Scan for the cell matching the given text and deliver its [x, y] coordinate at center. 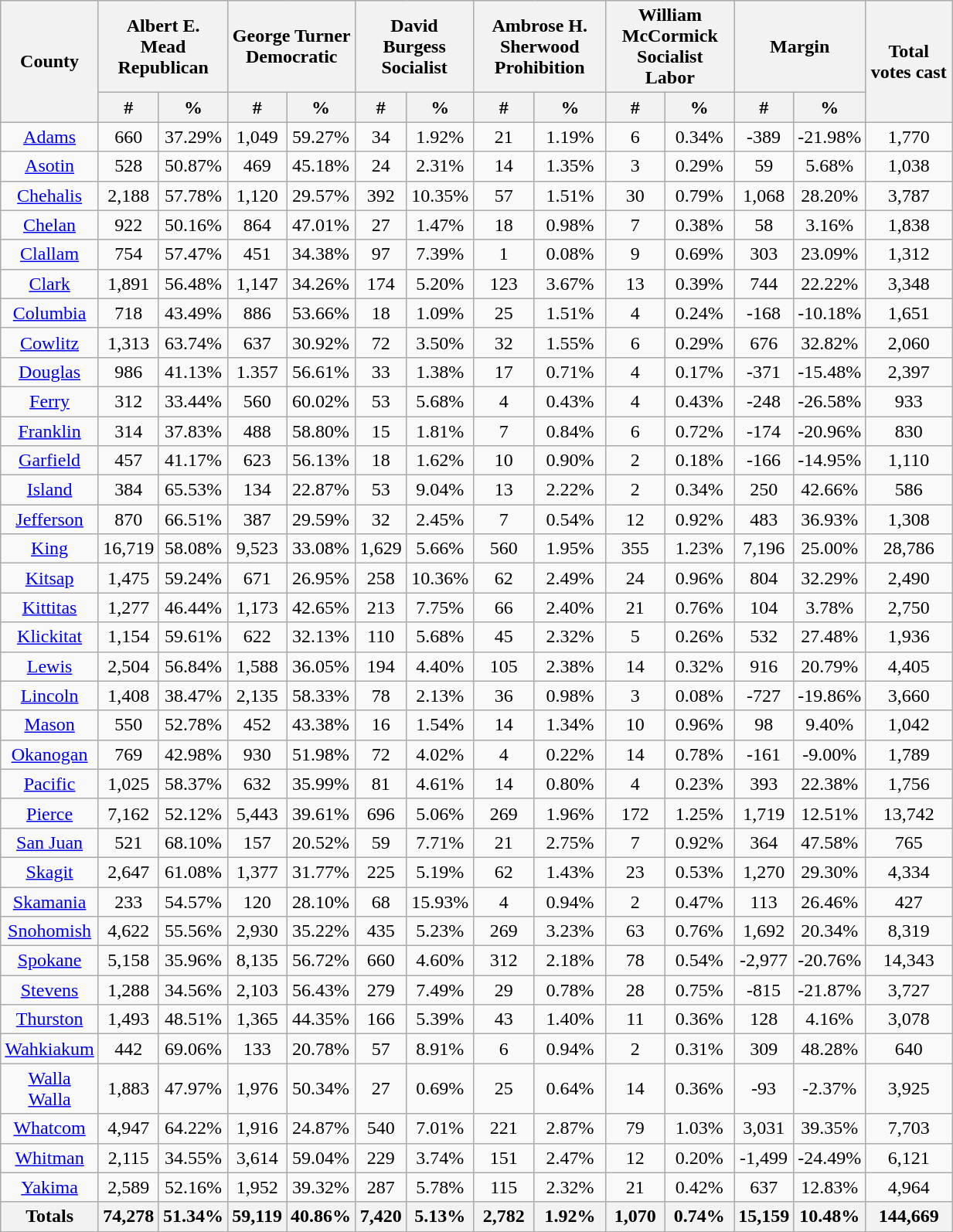
17 [503, 372]
0.80% [570, 784]
28.10% [322, 902]
Mason [49, 725]
9.40% [830, 725]
287 [381, 1187]
28.20% [830, 196]
886 [257, 313]
5.23% [441, 931]
-2,977 [764, 961]
1.95% [570, 549]
7,196 [764, 549]
392 [381, 196]
1,365 [257, 1019]
696 [381, 813]
1,038 [909, 166]
45 [503, 637]
48.28% [830, 1049]
23 [635, 872]
32.13% [322, 637]
William McCormickSocialist Labor [670, 46]
56.43% [322, 990]
1,475 [128, 578]
1,049 [257, 137]
0.72% [699, 431]
5.06% [441, 813]
1,719 [764, 813]
9.04% [441, 490]
309 [764, 1049]
303 [764, 254]
5.66% [441, 549]
40.86% [322, 1217]
-1,499 [764, 1158]
718 [128, 313]
14,343 [909, 961]
1,692 [764, 931]
20.78% [322, 1049]
50.16% [193, 225]
2,930 [257, 931]
-24.49% [830, 1158]
0.18% [699, 461]
32.29% [830, 578]
1 [503, 254]
384 [128, 490]
0.17% [699, 372]
488 [257, 431]
1.38% [441, 372]
66.51% [193, 519]
3.16% [830, 225]
56.72% [322, 961]
922 [128, 225]
213 [381, 607]
San Juan [49, 842]
58 [764, 225]
157 [257, 842]
-93 [764, 1088]
51.98% [322, 754]
Pierce [49, 813]
194 [381, 666]
Lewis [49, 666]
1,277 [128, 607]
3.74% [441, 1158]
35.99% [322, 784]
Ambrose H. SherwoodProhibition [539, 46]
5.78% [441, 1187]
5.13% [441, 1217]
2.31% [441, 166]
532 [764, 637]
930 [257, 754]
-727 [764, 696]
1,976 [257, 1088]
Okanogan [49, 754]
32.82% [830, 342]
50.34% [322, 1088]
29.30% [830, 872]
0.38% [699, 225]
870 [128, 519]
1,110 [909, 461]
56.84% [193, 666]
1,770 [909, 137]
30 [635, 196]
2.47% [570, 1158]
0.42% [699, 1187]
-21.87% [830, 990]
5 [635, 637]
58.08% [193, 549]
7.01% [441, 1128]
0.64% [570, 1088]
1,070 [635, 1217]
550 [128, 725]
-161 [764, 754]
3.78% [830, 607]
74,278 [128, 1217]
4,405 [909, 666]
442 [128, 1049]
34.26% [322, 284]
3.23% [570, 931]
-20.76% [830, 961]
23.09% [830, 254]
2,060 [909, 342]
105 [503, 666]
Lincoln [49, 696]
1,270 [764, 872]
10.48% [830, 1217]
27.48% [830, 637]
8.91% [441, 1049]
59.27% [322, 137]
-174 [764, 431]
9 [635, 254]
39.32% [322, 1187]
640 [909, 1049]
41.17% [193, 461]
22.38% [830, 784]
Cowlitz [49, 342]
2,115 [128, 1158]
1,025 [128, 784]
7.75% [441, 607]
0.39% [699, 284]
Skagit [49, 872]
0.79% [699, 196]
61.08% [193, 872]
1,154 [128, 637]
221 [503, 1128]
34.38% [322, 254]
26.46% [830, 902]
34.56% [193, 990]
9,523 [257, 549]
1,936 [909, 637]
5.39% [441, 1019]
-19.86% [830, 696]
2,188 [128, 196]
Clallam [49, 254]
58.80% [322, 431]
Margin [800, 46]
457 [128, 461]
15 [381, 431]
Island [49, 490]
1.62% [441, 461]
830 [909, 431]
12.51% [830, 813]
754 [128, 254]
3,925 [909, 1088]
5,158 [128, 961]
1,120 [257, 196]
1,173 [257, 607]
0.47% [699, 902]
Pacific [49, 784]
44.35% [322, 1019]
3,031 [764, 1128]
33 [381, 372]
34 [381, 137]
20.79% [830, 666]
166 [381, 1019]
174 [381, 284]
4,334 [909, 872]
2,135 [257, 696]
10.35% [441, 196]
1,891 [128, 284]
5.19% [441, 872]
1.25% [699, 813]
16,719 [128, 549]
-389 [764, 137]
35.96% [193, 961]
24.87% [322, 1128]
1.54% [441, 725]
36.93% [830, 519]
50.87% [193, 166]
314 [128, 431]
0.23% [699, 784]
916 [764, 666]
Klickitat [49, 637]
1.47% [441, 225]
804 [764, 578]
48.51% [193, 1019]
29.57% [322, 196]
1,952 [257, 1187]
586 [909, 490]
4.60% [441, 961]
233 [128, 902]
Kittitas [49, 607]
-9.00% [830, 754]
8,319 [909, 931]
229 [381, 1158]
Thurston [49, 1019]
2.18% [570, 961]
36.05% [322, 666]
-26.58% [830, 401]
623 [257, 461]
2,750 [909, 607]
31.77% [322, 872]
41.13% [193, 372]
Asotin [49, 166]
765 [909, 842]
Spokane [49, 961]
45.18% [322, 166]
Franklin [49, 431]
1.55% [570, 342]
864 [257, 225]
1,629 [381, 549]
81 [381, 784]
676 [764, 342]
7.71% [441, 842]
113 [764, 902]
1,068 [764, 196]
69.06% [193, 1049]
51.34% [193, 1217]
2.38% [570, 666]
1.19% [570, 137]
483 [764, 519]
5,443 [257, 813]
1.96% [570, 813]
12.83% [830, 1187]
-371 [764, 372]
0.22% [570, 754]
528 [128, 166]
36 [503, 696]
22.87% [322, 490]
47.58% [830, 842]
Whitman [49, 1158]
Ferry [49, 401]
Walla Walla [49, 1088]
632 [257, 784]
46.44% [193, 607]
0.90% [570, 461]
39.35% [830, 1128]
435 [381, 931]
57.47% [193, 254]
2,504 [128, 666]
97 [381, 254]
7,420 [381, 1217]
1.34% [570, 725]
1,916 [257, 1128]
42.98% [193, 754]
1,493 [128, 1019]
671 [257, 578]
Totals [49, 1217]
1,408 [128, 696]
Chelan [49, 225]
-815 [764, 990]
3,614 [257, 1158]
2,103 [257, 990]
250 [764, 490]
115 [503, 1187]
3.67% [570, 284]
1,377 [257, 872]
53.66% [322, 313]
4.02% [441, 754]
1.43% [570, 872]
3,348 [909, 284]
Jefferson [49, 519]
63 [635, 931]
5.20% [441, 284]
59,119 [257, 1217]
29.59% [322, 519]
42.65% [322, 607]
-20.96% [830, 431]
1,288 [128, 990]
33.08% [322, 549]
128 [764, 1019]
3,727 [909, 990]
Adams [49, 137]
43.49% [193, 313]
7.39% [441, 254]
2,647 [128, 872]
7.49% [441, 990]
7,162 [128, 813]
123 [503, 284]
469 [257, 166]
4,964 [909, 1187]
Wahkiakum [49, 1049]
54.57% [193, 902]
120 [257, 902]
13,742 [909, 813]
2,589 [128, 1187]
38.47% [193, 696]
1,042 [909, 725]
11 [635, 1019]
144,669 [909, 1217]
-15.48% [830, 372]
79 [635, 1128]
8,135 [257, 961]
Chehalis [49, 196]
0.24% [699, 313]
393 [764, 784]
58.37% [193, 784]
1,147 [257, 284]
59.24% [193, 578]
744 [764, 284]
2.40% [570, 607]
110 [381, 637]
37.83% [193, 431]
55.56% [193, 931]
David BurgessSocialist [414, 46]
29 [503, 990]
Total votes cast [909, 62]
56.13% [322, 461]
2.45% [441, 519]
35.22% [322, 931]
521 [128, 842]
451 [257, 254]
0.75% [699, 990]
1.81% [441, 431]
4.40% [441, 666]
0.84% [570, 431]
355 [635, 549]
986 [128, 372]
52.78% [193, 725]
34.55% [193, 1158]
-21.98% [830, 137]
37.29% [193, 137]
0.20% [699, 1158]
-14.95% [830, 461]
427 [909, 902]
2,490 [909, 578]
0.31% [699, 1049]
452 [257, 725]
3.50% [441, 342]
1,588 [257, 666]
1,789 [909, 754]
1.357 [257, 372]
30.92% [322, 342]
933 [909, 401]
47.97% [193, 1088]
1,313 [128, 342]
Yakima [49, 1187]
57.78% [193, 196]
Whatcom [49, 1128]
1,838 [909, 225]
20.34% [830, 931]
1.23% [699, 549]
Snohomish [49, 931]
3,787 [909, 196]
33.44% [193, 401]
1.35% [570, 166]
4,947 [128, 1128]
Skamania [49, 902]
1,883 [128, 1088]
98 [764, 725]
Garfield [49, 461]
0.53% [699, 872]
3,660 [909, 696]
2.22% [570, 490]
-248 [764, 401]
-166 [764, 461]
60.02% [322, 401]
28 [635, 990]
258 [381, 578]
68 [381, 902]
172 [635, 813]
3,078 [909, 1019]
134 [257, 490]
2.13% [441, 696]
-2.37% [830, 1088]
4.61% [441, 784]
-10.18% [830, 313]
0.74% [699, 1217]
Kitsap [49, 578]
2,782 [503, 1217]
Clark [49, 284]
Stevens [49, 990]
540 [381, 1128]
2.75% [570, 842]
39.61% [322, 813]
1,756 [909, 784]
2.87% [570, 1128]
1.09% [441, 313]
1,651 [909, 313]
1.40% [570, 1019]
68.10% [193, 842]
2,397 [909, 372]
52.12% [193, 813]
104 [764, 607]
66 [503, 607]
20.52% [322, 842]
Columbia [49, 313]
47.01% [322, 225]
28,786 [909, 549]
59.04% [322, 1158]
4,622 [128, 931]
1,308 [909, 519]
6,121 [909, 1158]
0.71% [570, 372]
King [49, 549]
George TurnerDemocratic [292, 46]
769 [128, 754]
59.61% [193, 637]
0.26% [699, 637]
1,312 [909, 254]
0.32% [699, 666]
Douglas [49, 372]
622 [257, 637]
4.16% [830, 1019]
County [49, 62]
151 [503, 1158]
2.49% [570, 578]
279 [381, 990]
43.38% [322, 725]
52.16% [193, 1187]
387 [257, 519]
26.95% [322, 578]
225 [381, 872]
43 [503, 1019]
15.93% [441, 902]
7,703 [909, 1128]
Albert E. MeadRepublican [162, 46]
63.74% [193, 342]
364 [764, 842]
56.61% [322, 372]
56.48% [193, 284]
64.22% [193, 1128]
42.66% [830, 490]
15,159 [764, 1217]
25.00% [830, 549]
58.33% [322, 696]
10.36% [441, 578]
65.53% [193, 490]
133 [257, 1049]
22.22% [830, 284]
16 [381, 725]
-168 [764, 313]
1.03% [699, 1128]
